Detect which cell encompasses the target text, then output its [X, Y] center coordinate. 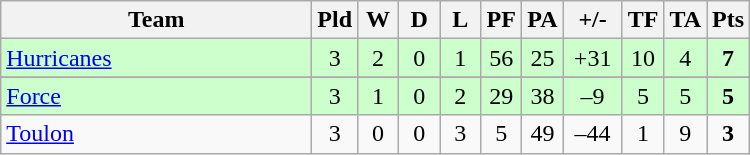
Force [156, 96]
Pts [728, 20]
4 [686, 58]
Hurricanes [156, 58]
56 [502, 58]
–9 [592, 96]
29 [502, 96]
7 [728, 58]
+31 [592, 58]
9 [686, 134]
Team [156, 20]
25 [542, 58]
38 [542, 96]
D [420, 20]
10 [643, 58]
49 [542, 134]
Pld [335, 20]
+/- [592, 20]
TF [643, 20]
TA [686, 20]
–44 [592, 134]
PA [542, 20]
W [378, 20]
L [460, 20]
PF [502, 20]
Toulon [156, 134]
